Scan for the cell matching the given text and deliver its (X, Y) coordinate at center. 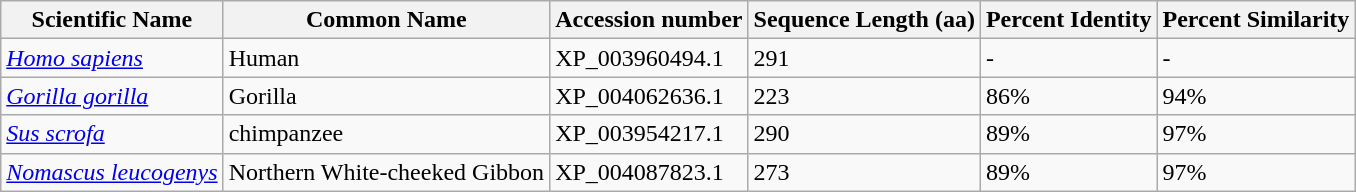
Homo sapiens (112, 58)
273 (864, 172)
291 (864, 58)
chimpanzee (386, 134)
94% (1256, 96)
Common Name (386, 20)
XP_003954217.1 (649, 134)
Northern White-cheeked Gibbon (386, 172)
XP_003960494.1 (649, 58)
Sus scrofa (112, 134)
Nomascus leucogenys (112, 172)
XP_004087823.1 (649, 172)
Human (386, 58)
Scientific Name (112, 20)
Sequence Length (aa) (864, 20)
Percent Similarity (1256, 20)
XP_004062636.1 (649, 96)
Gorilla (386, 96)
290 (864, 134)
Accession number (649, 20)
86% (1068, 96)
Percent Identity (1068, 20)
223 (864, 96)
Gorilla gorilla (112, 96)
